Scan for the cell matching the given text and deliver its [x, y] coordinate at center. 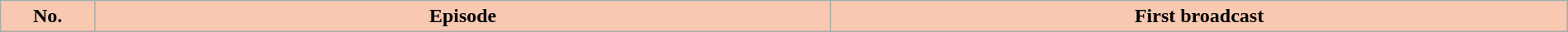
First broadcast [1199, 16]
Episode [462, 16]
No. [48, 16]
